Capture the cell that displays the provided text and extract its (x, y) central coordinate. 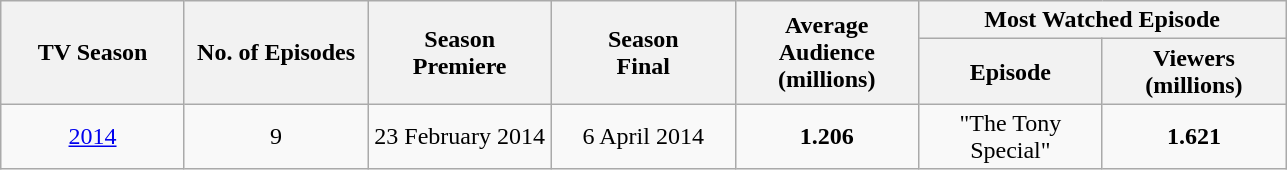
9 (276, 136)
TV Season (93, 52)
AverageAudience(millions) (827, 52)
Episode (1011, 72)
6 April 2014 (643, 136)
"The Tony Special" (1011, 136)
23 February 2014 (460, 136)
Viewers(millions) (1194, 72)
Season Final (643, 52)
1.206 (827, 136)
Most Watched Episode (1102, 20)
Season Premiere (460, 52)
2014 (93, 136)
No. of Episodes (276, 52)
1.621 (1194, 136)
